Find where the given text appears and provide that cell's center as [X, Y] coordinate. 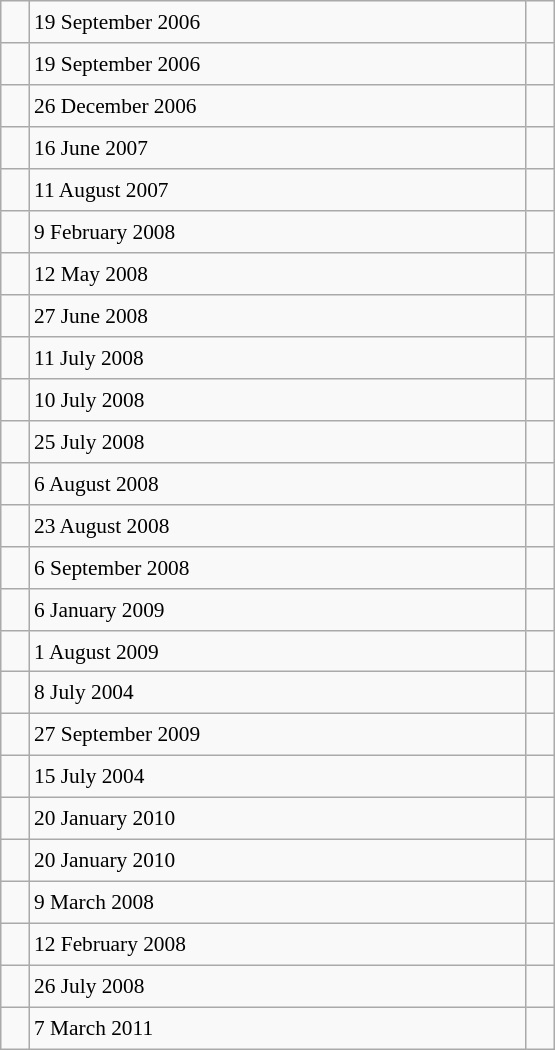
26 December 2006 [278, 106]
1 August 2009 [278, 651]
27 June 2008 [278, 316]
8 July 2004 [278, 693]
16 June 2007 [278, 148]
9 March 2008 [278, 903]
25 July 2008 [278, 441]
11 July 2008 [278, 358]
11 August 2007 [278, 190]
7 March 2011 [278, 1028]
27 September 2009 [278, 735]
15 July 2004 [278, 777]
6 September 2008 [278, 567]
23 August 2008 [278, 525]
12 February 2008 [278, 945]
10 July 2008 [278, 399]
6 January 2009 [278, 609]
12 May 2008 [278, 274]
9 February 2008 [278, 232]
6 August 2008 [278, 483]
26 July 2008 [278, 986]
